Capture the cell that displays the provided text and extract its (x, y) central coordinate. 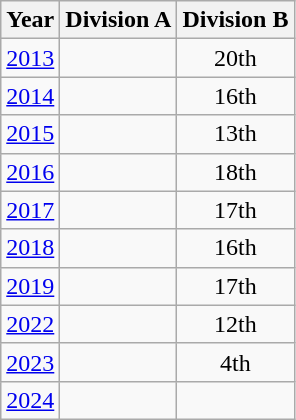
2019 (30, 286)
2024 (30, 400)
2017 (30, 210)
20th (236, 58)
Division A (118, 20)
2015 (30, 134)
2016 (30, 172)
Year (30, 20)
4th (236, 362)
2018 (30, 248)
Division B (236, 20)
2022 (30, 324)
2014 (30, 96)
12th (236, 324)
2023 (30, 362)
13th (236, 134)
2013 (30, 58)
18th (236, 172)
